Return [x, y] of the center of cell containing provided text 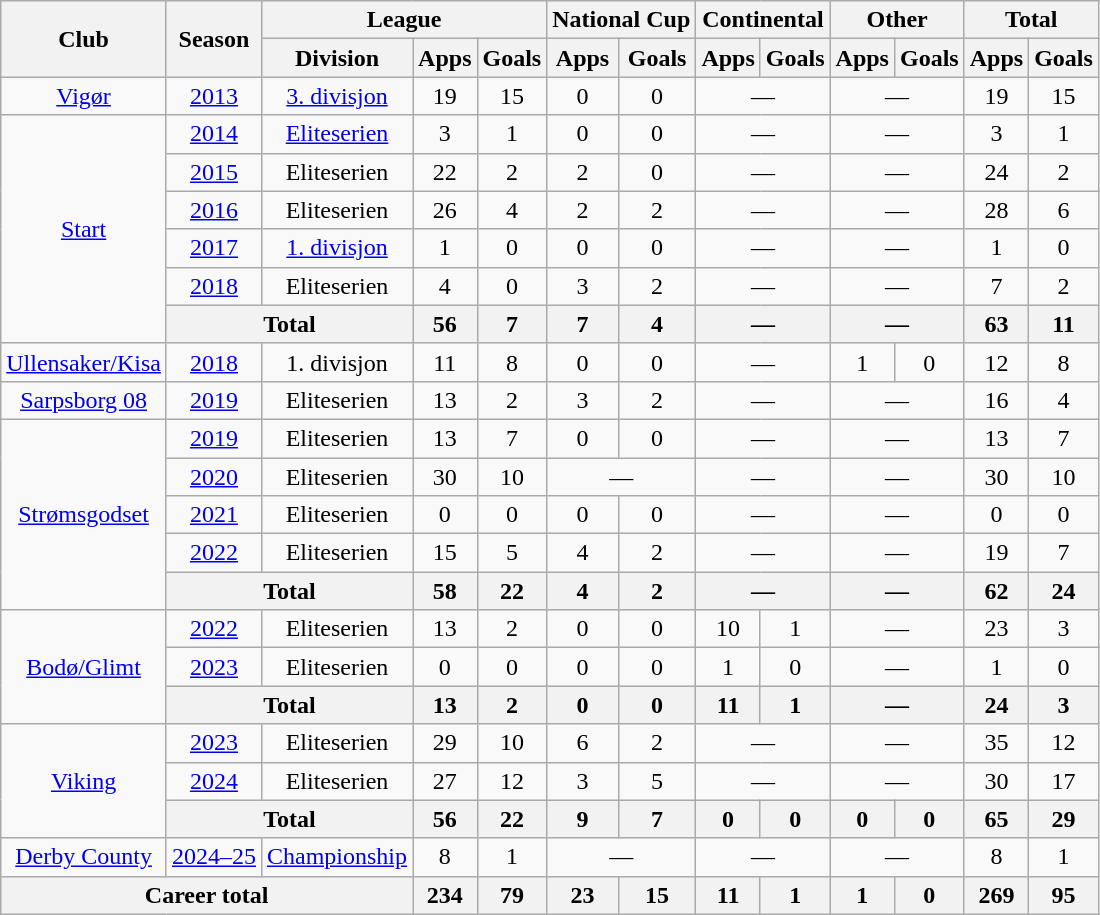
League [404, 20]
35 [996, 743]
63 [996, 324]
26 [445, 210]
Sarpsborg 08 [84, 400]
Bodø/Glimt [84, 667]
28 [996, 210]
16 [996, 400]
17 [1064, 781]
Division [336, 58]
Strømsgodset [84, 514]
2015 [214, 172]
Career total [207, 895]
234 [445, 895]
2020 [214, 477]
National Cup [622, 20]
2021 [214, 515]
Continental [763, 20]
65 [996, 819]
9 [583, 819]
58 [445, 591]
Derby County [84, 857]
27 [445, 781]
2017 [214, 248]
62 [996, 591]
Other [897, 20]
Club [84, 39]
269 [996, 895]
79 [512, 895]
2014 [214, 134]
95 [1064, 895]
3. divisjon [336, 96]
Championship [336, 857]
2013 [214, 96]
Start [84, 229]
Season [214, 39]
2016 [214, 210]
Vigør [84, 96]
2024–25 [214, 857]
2024 [214, 781]
Viking [84, 781]
Ullensaker/Kisa [84, 362]
